Output the (x, y) coordinate of the center of the cell containing the given text.  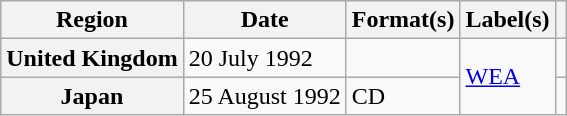
Japan (92, 96)
Format(s) (403, 20)
Date (264, 20)
CD (403, 96)
25 August 1992 (264, 96)
Label(s) (508, 20)
Region (92, 20)
WEA (508, 77)
United Kingdom (92, 58)
20 July 1992 (264, 58)
